Return the [x, y] coordinate for the center point of the cell that contains the specified text.  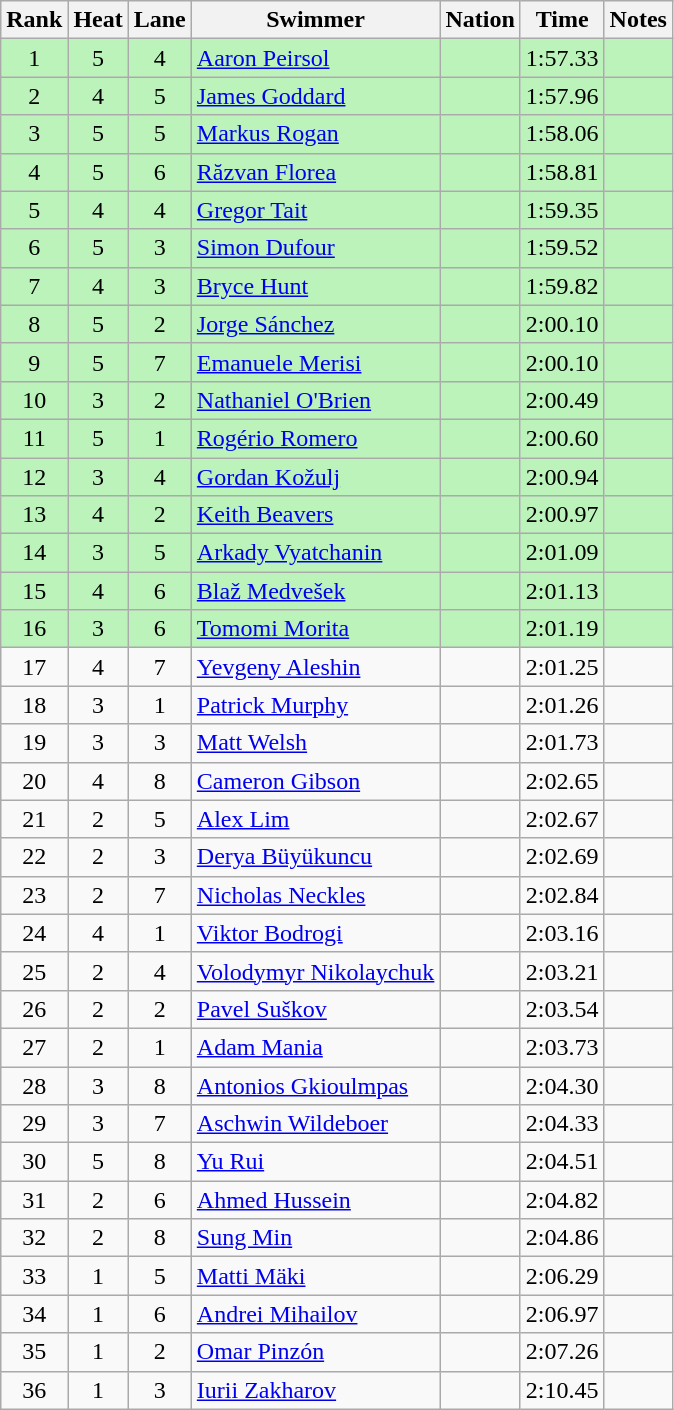
1:57.33 [562, 58]
30 [34, 1162]
18 [34, 705]
Lane [160, 20]
Bryce Hunt [316, 286]
2:01.19 [562, 629]
13 [34, 515]
36 [34, 1390]
10 [34, 400]
Notes [638, 20]
32 [34, 1238]
1:59.52 [562, 248]
35 [34, 1352]
2:02.84 [562, 895]
Yevgeny Aleshin [316, 667]
Pavel Suškov [316, 1009]
33 [34, 1276]
9 [34, 362]
16 [34, 629]
Alex Lim [316, 819]
Rogério Romero [316, 438]
24 [34, 933]
2:04.51 [562, 1162]
Antonios Gkioulmpas [316, 1085]
Gregor Tait [316, 210]
Aschwin Wildeboer [316, 1124]
Sung Min [316, 1238]
Nation [480, 20]
1:57.96 [562, 96]
15 [34, 591]
Andrei Mihailov [316, 1314]
2:03.54 [562, 1009]
20 [34, 781]
2:03.16 [562, 933]
Time [562, 20]
Nathaniel O'Brien [316, 400]
22 [34, 857]
Viktor Bodrogi [316, 933]
27 [34, 1047]
Simon Dufour [316, 248]
2:01.73 [562, 743]
2:04.30 [562, 1085]
23 [34, 895]
Swimmer [316, 20]
Răzvan Florea [316, 172]
Markus Rogan [316, 134]
1:59.82 [562, 286]
Heat [98, 20]
Keith Beavers [316, 515]
2:02.67 [562, 819]
14 [34, 553]
Aaron Peirsol [316, 58]
2:06.97 [562, 1314]
Matt Welsh [316, 743]
Matti Mäki [316, 1276]
Rank [34, 20]
17 [34, 667]
2:10.45 [562, 1390]
Ahmed Hussein [316, 1200]
Jorge Sánchez [316, 324]
2:03.73 [562, 1047]
2:01.26 [562, 705]
1:58.06 [562, 134]
34 [34, 1314]
Emanuele Merisi [316, 362]
Gordan Kožulj [316, 477]
2:02.69 [562, 857]
2:01.13 [562, 591]
11 [34, 438]
Blaž Medvešek [316, 591]
19 [34, 743]
Adam Mania [316, 1047]
2:04.86 [562, 1238]
Yu Rui [316, 1162]
Iurii Zakharov [316, 1390]
2:04.82 [562, 1200]
28 [34, 1085]
Omar Pinzón [316, 1352]
2:07.26 [562, 1352]
25 [34, 971]
26 [34, 1009]
2:04.33 [562, 1124]
21 [34, 819]
2:02.65 [562, 781]
Nicholas Neckles [316, 895]
2:01.09 [562, 553]
2:00.49 [562, 400]
Cameron Gibson [316, 781]
2:00.94 [562, 477]
1:59.35 [562, 210]
James Goddard [316, 96]
2:03.21 [562, 971]
31 [34, 1200]
12 [34, 477]
2:00.97 [562, 515]
Volodymyr Nikolaychuk [316, 971]
Tomomi Morita [316, 629]
2:00.60 [562, 438]
1:58.81 [562, 172]
Arkady Vyatchanin [316, 553]
2:01.25 [562, 667]
2:06.29 [562, 1276]
Patrick Murphy [316, 705]
Derya Büyükuncu [316, 857]
29 [34, 1124]
